Return (x, y) of the center of cell containing provided text 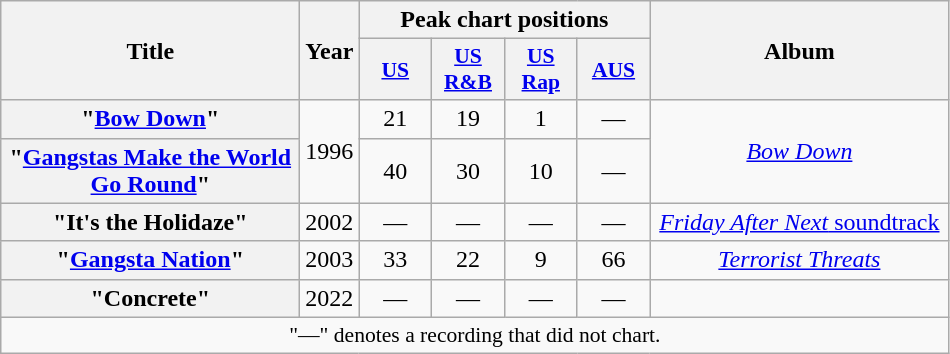
2002 (330, 222)
Bow Down (800, 152)
"It's the Holidaze" (150, 222)
33 (396, 260)
Friday After Next soundtrack (800, 222)
"Concrete" (150, 298)
30 (468, 170)
USR&B (468, 70)
1 (540, 119)
US (396, 70)
AUS (614, 70)
2003 (330, 260)
Album (800, 50)
Title (150, 50)
Peak chart positions (504, 20)
1996 (330, 152)
22 (468, 260)
21 (396, 119)
40 (396, 170)
Terrorist Threats (800, 260)
"Gangstas Make the World Go Round" (150, 170)
19 (468, 119)
USRap (540, 70)
2022 (330, 298)
"Bow Down" (150, 119)
Year (330, 50)
66 (614, 260)
10 (540, 170)
"Gangsta Nation" (150, 260)
"—" denotes a recording that did not chart. (475, 335)
9 (540, 260)
